Locate the cell with the specified text and output its (X, Y) center coordinate. 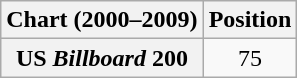
US Billboard 200 (102, 58)
Position (250, 20)
75 (250, 58)
Chart (2000–2009) (102, 20)
